Determine the (X, Y) coordinate at the center of the cell enclosing the given text.  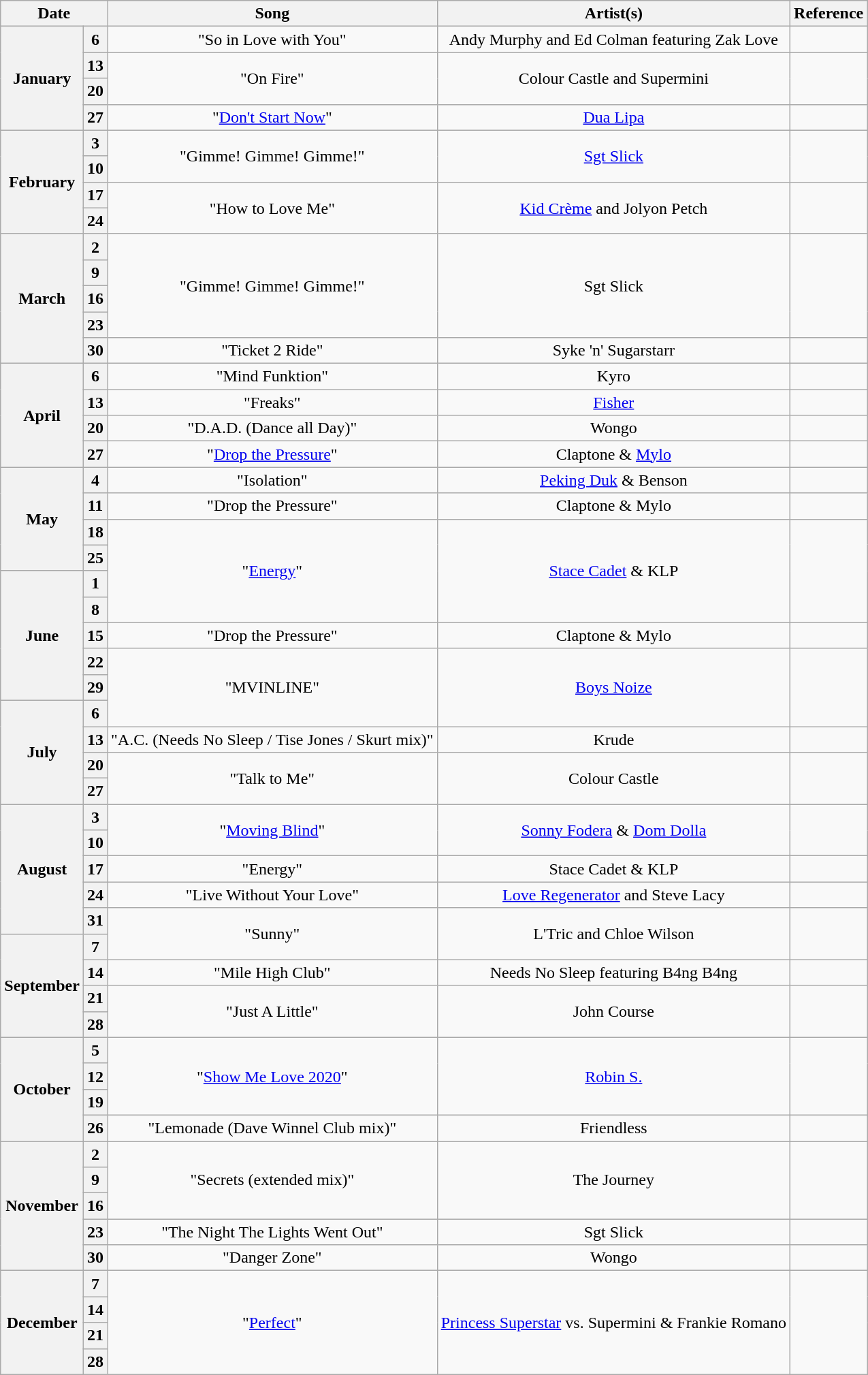
"Freaks" (272, 402)
Fisher (613, 402)
"Sunny" (272, 934)
31 (95, 921)
15 (95, 635)
1 (95, 584)
Princess Superstar vs. Supermini & Frankie Romano (613, 1323)
"Mile High Club" (272, 973)
"Danger Zone" (272, 1258)
September (42, 985)
"Live Without Your Love" (272, 895)
Friendless (613, 1128)
Kyro (613, 377)
"Mind Funktion" (272, 377)
Kid Crème and Jolyon Petch (613, 208)
"A.C. (Needs No Sleep / Tise Jones / Skurt mix)" (272, 739)
"D.A.D. (Dance all Day)" (272, 428)
L'Tric and Chloe Wilson (613, 934)
July (42, 752)
May (42, 519)
8 (95, 610)
Sonny Fodera & Dom Dolla (613, 830)
February (42, 182)
22 (95, 661)
Song (272, 14)
19 (95, 1102)
Colour Castle (613, 778)
12 (95, 1076)
25 (95, 558)
4 (95, 480)
"Talk to Me" (272, 778)
"So in Love with You" (272, 39)
March (42, 298)
Needs No Sleep featuring B4ng B4ng (613, 973)
11 (95, 506)
John Course (613, 1011)
August (42, 869)
Boys Noize (613, 687)
Dua Lipa (613, 117)
"Secrets (extended mix)" (272, 1180)
Robin S. (613, 1076)
Date (54, 14)
The Journey (613, 1180)
5 (95, 1050)
Reference (829, 14)
"How to Love Me" (272, 208)
April (42, 415)
Colour Castle and Supermini (613, 78)
"Just A Little" (272, 1011)
"Show Me Love 2020" (272, 1076)
October (42, 1089)
26 (95, 1128)
Peking Duk & Benson (613, 480)
Artist(s) (613, 14)
"Moving Blind" (272, 830)
"On Fire" (272, 78)
Andy Murphy and Ed Colman featuring Zak Love (613, 39)
"The Night The Lights Went Out" (272, 1232)
"Lemonade (Dave Winnel Club mix)" (272, 1128)
November (42, 1206)
"Perfect" (272, 1323)
December (42, 1323)
"Isolation" (272, 480)
18 (95, 532)
"Ticket 2 Ride" (272, 351)
January (42, 78)
Love Regenerator and Steve Lacy (613, 895)
June (42, 635)
29 (95, 687)
Syke 'n' Sugarstarr (613, 351)
"Don't Start Now" (272, 117)
"MVINLINE" (272, 687)
Krude (613, 739)
